Pinpoint the cell where the given text exists, returning its (x, y) midpoint coordinate. 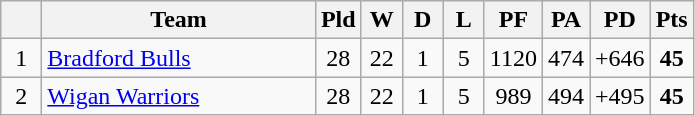
Team (179, 20)
Bradford Bulls (179, 58)
Wigan Warriors (179, 96)
D (422, 20)
PD (620, 20)
Pts (672, 20)
2 (22, 96)
1120 (513, 58)
474 (566, 58)
+646 (620, 58)
+495 (620, 96)
W (382, 20)
989 (513, 96)
Pld (338, 20)
PF (513, 20)
L (464, 20)
PA (566, 20)
494 (566, 96)
